Determine the [X, Y] coordinate at the center of the cell enclosing the given text.  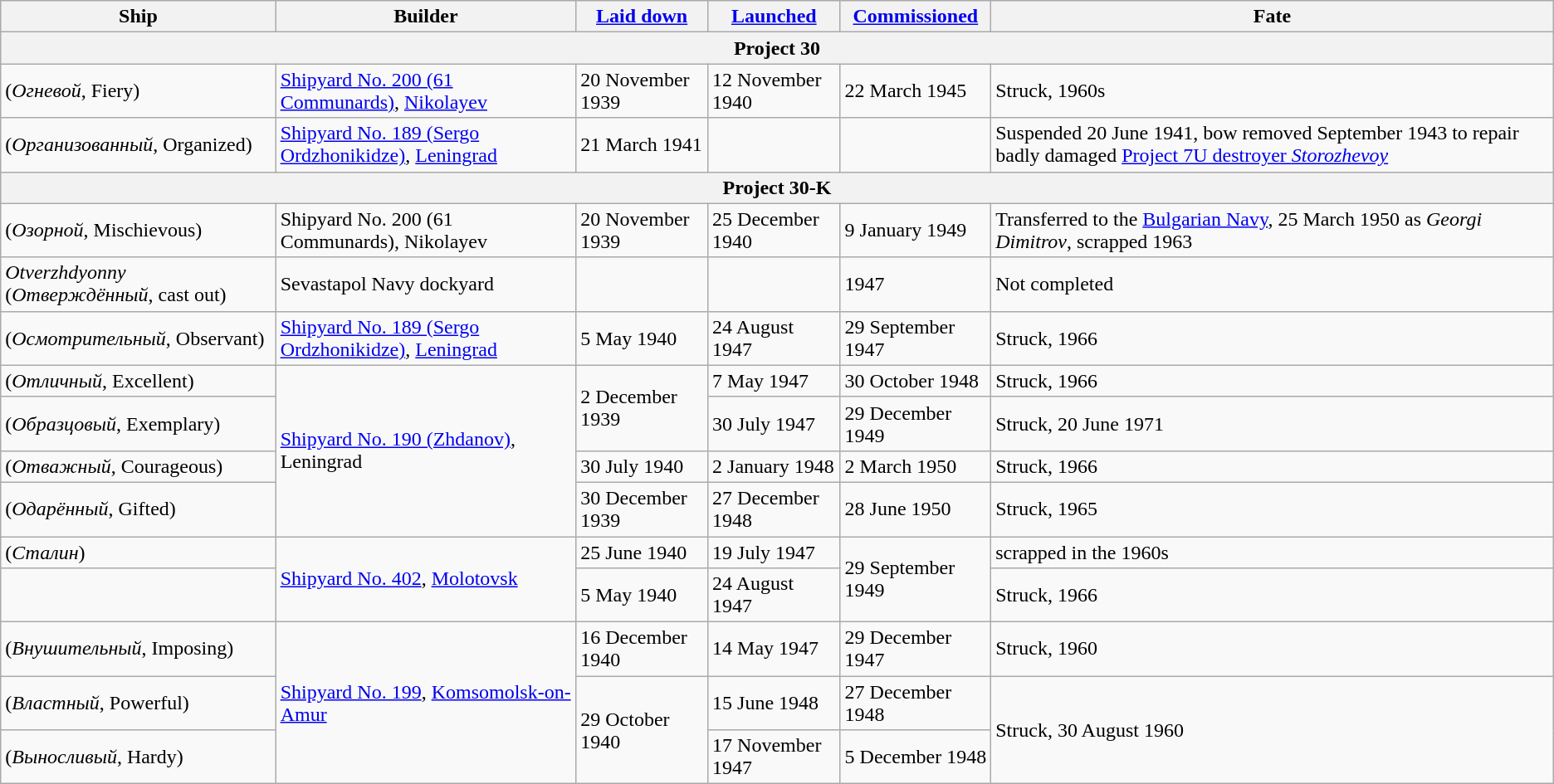
Project 30 [777, 48]
scrapped in the 1960s [1273, 552]
29 December 1949 [916, 423]
28 June 1950 [916, 509]
Launched [774, 17]
25 December 1940 [774, 231]
12 November 1940 [774, 91]
(Властный, Powerful) [138, 704]
29 September 1947 [916, 338]
1947 [916, 284]
29 September 1949 [916, 579]
29 December 1947 [916, 649]
Suspended 20 June 1941, bow removed September 1943 to repair badly damaged Project 7U destroyer Storozhevoy [1273, 144]
Not completed [1273, 284]
30 December 1939 [643, 509]
(Организованный, Organized) [138, 144]
2 January 1948 [774, 466]
(Отважный, Courageous) [138, 466]
Project 30-K [777, 187]
5 December 1948 [916, 757]
30 October 1948 [916, 381]
(Огневой, Fiery) [138, 91]
Laid down [643, 17]
(Осмотрительный, Observant) [138, 338]
25 June 1940 [643, 552]
Transferred to the Bulgarian Navy, 25 March 1950 as Georgi Dimitrov, scrapped 1963 [1273, 231]
Struck, 1960 [1273, 649]
Struck, 1965 [1273, 509]
2 March 1950 [916, 466]
30 July 1940 [643, 466]
(Озорной, Mischievous) [138, 231]
(Отличный, Excellent) [138, 381]
Shipyard No. 402, Molotovsk [426, 579]
9 January 1949 [916, 231]
(Сталин) [138, 552]
(Внушительный, Imposing) [138, 649]
29 October 1940 [643, 730]
Sevastapol Navy dockyard [426, 284]
Otverzhdyonny (Отверждённый, cast out) [138, 284]
Struck, 30 August 1960 [1273, 730]
22 March 1945 [916, 91]
(Одарённый, Gifted) [138, 509]
Ship [138, 17]
17 November 1947 [774, 757]
Shipyard No. 190 (Zhdanov), Leningrad [426, 450]
Builder [426, 17]
(Выносливый, Hardy) [138, 757]
15 June 1948 [774, 704]
Struck, 20 June 1971 [1273, 423]
Struck, 1960s [1273, 91]
(Образцовый, Exemplary) [138, 423]
Fate [1273, 17]
Commissioned [916, 17]
30 July 1947 [774, 423]
19 July 1947 [774, 552]
7 May 1947 [774, 381]
16 December 1940 [643, 649]
21 March 1941 [643, 144]
Shipyard No. 199, Komsomolsk-on-Amur [426, 704]
14 May 1947 [774, 649]
2 December 1939 [643, 408]
